Locate the cell with the specified text and output its [x, y] center coordinate. 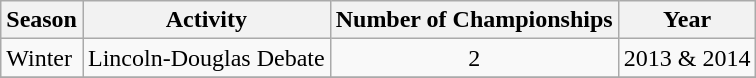
Year [687, 20]
Winter [42, 58]
Activity [206, 20]
Season [42, 20]
Lincoln-Douglas Debate [206, 58]
2 [474, 58]
Number of Championships [474, 20]
2013 & 2014 [687, 58]
